Find where the given text appears and provide that cell's center as (x, y) coordinate. 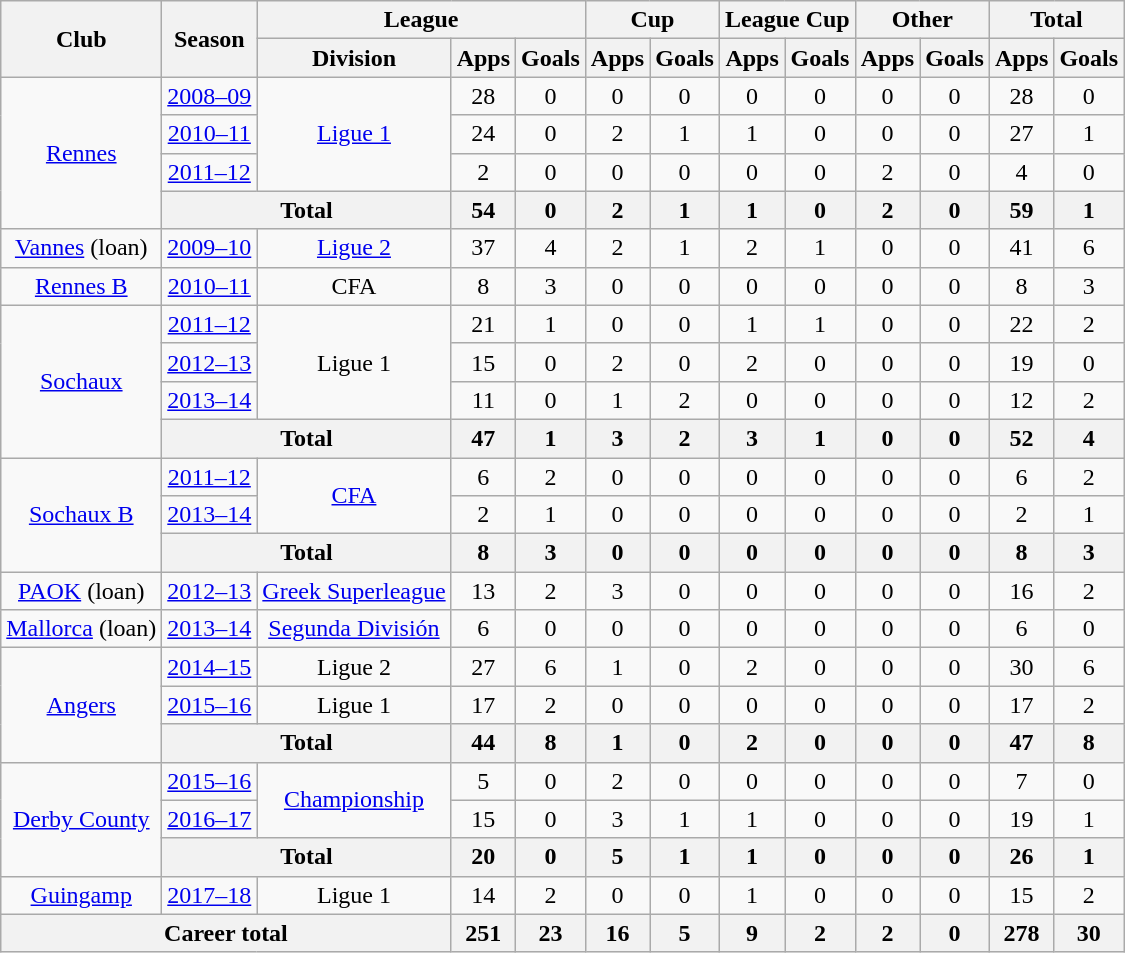
11 (483, 400)
Vannes (loan) (82, 248)
2014–15 (210, 667)
Sochaux (82, 381)
Angers (82, 705)
League (421, 20)
Guingamp (82, 895)
59 (1021, 210)
Other (922, 20)
251 (483, 933)
Division (354, 58)
22 (1021, 324)
44 (483, 743)
13 (483, 591)
26 (1021, 857)
Sochaux B (82, 515)
2009–10 (210, 248)
20 (483, 857)
12 (1021, 400)
Mallorca (loan) (82, 629)
52 (1021, 438)
278 (1021, 933)
Derby County (82, 819)
Championship (354, 800)
Career total (226, 933)
24 (483, 134)
23 (551, 933)
14 (483, 895)
2008–09 (210, 96)
2016–17 (210, 819)
Greek Superleague (354, 591)
7 (1021, 781)
Season (210, 39)
54 (483, 210)
Club (82, 39)
Rennes B (82, 286)
Cup (652, 20)
2017–18 (210, 895)
9 (752, 933)
PAOK (loan) (82, 591)
Segunda División (354, 629)
21 (483, 324)
41 (1021, 248)
Rennes (82, 153)
League Cup (787, 20)
37 (483, 248)
